Search for the cell housing the specified text and yield its (X, Y) center coordinate. 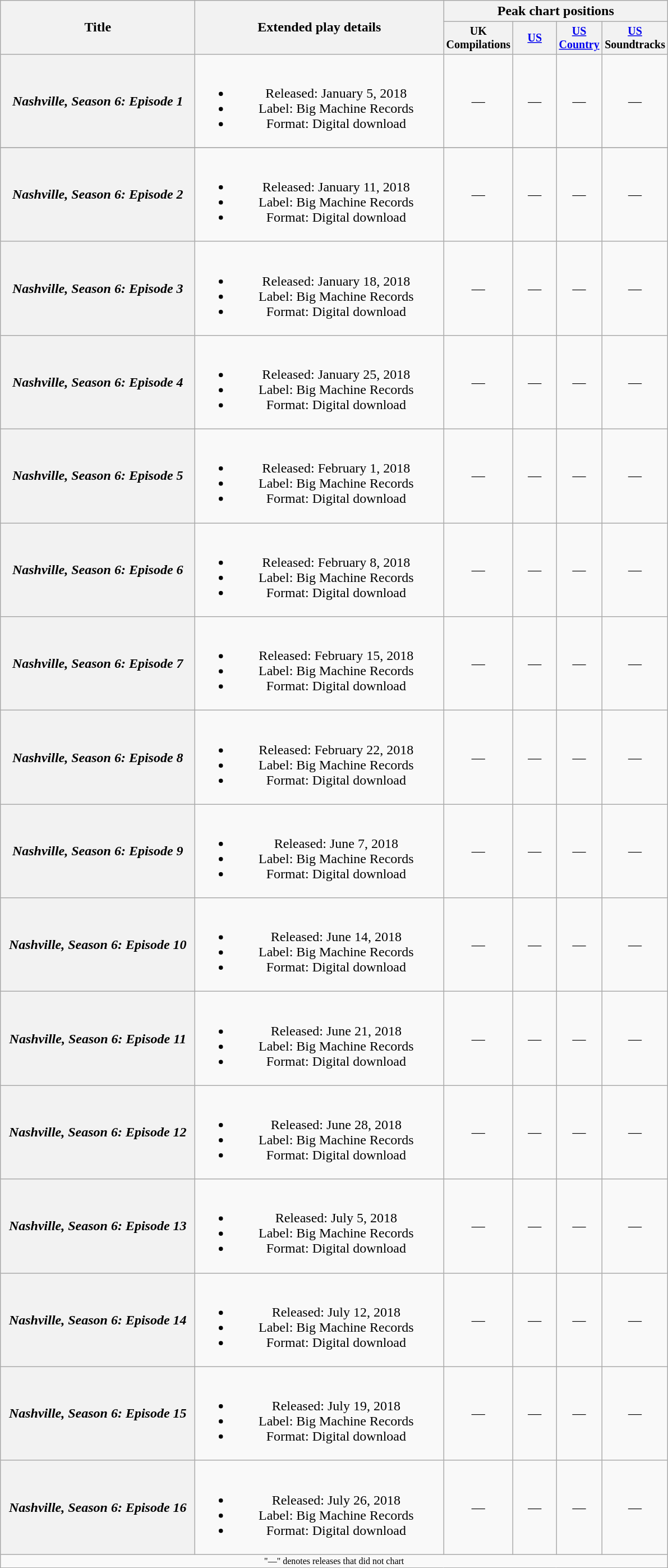
Nashville, Season 6: Episode 14 (98, 1320)
Released: January 11, 2018Label: Big Machine RecordsFormat: Digital download (320, 194)
Released: February 22, 2018Label: Big Machine RecordsFormat: Digital download (320, 758)
Nashville, Season 6: Episode 2 (98, 194)
UK Compilations (478, 38)
US Country (579, 38)
Nashville, Season 6: Episode 8 (98, 758)
Nashville, Season 6: Episode 9 (98, 851)
Released: June 21, 2018Label: Big Machine RecordsFormat: Digital download (320, 1038)
Released: July 26, 2018Label: Big Machine RecordsFormat: Digital download (320, 1507)
Nashville, Season 6: Episode 6 (98, 570)
Released: June 7, 2018Label: Big Machine RecordsFormat: Digital download (320, 851)
Peak chart positions (556, 11)
USSoundtracks (635, 38)
Nashville, Season 6: Episode 3 (98, 288)
Released: January 18, 2018Label: Big Machine RecordsFormat: Digital download (320, 288)
Nashville, Season 6: Episode 4 (98, 382)
Released: February 1, 2018Label: Big Machine RecordsFormat: Digital download (320, 476)
Nashville, Season 6: Episode 5 (98, 476)
Released: January 5, 2018Label: Big Machine RecordsFormat: Digital download (320, 101)
Released: February 8, 2018Label: Big Machine RecordsFormat: Digital download (320, 570)
Released: June 14, 2018Label: Big Machine RecordsFormat: Digital download (320, 945)
Title (98, 27)
Nashville, Season 6: Episode 12 (98, 1133)
Nashville, Season 6: Episode 15 (98, 1413)
Nashville, Season 6: Episode 10 (98, 945)
Extended play details (320, 27)
"—" denotes releases that did not chart (334, 1561)
Released: July 19, 2018Label: Big Machine RecordsFormat: Digital download (320, 1413)
Released: June 28, 2018Label: Big Machine RecordsFormat: Digital download (320, 1133)
Released: July 12, 2018Label: Big Machine RecordsFormat: Digital download (320, 1320)
Nashville, Season 6: Episode 7 (98, 663)
Released: February 15, 2018Label: Big Machine RecordsFormat: Digital download (320, 663)
Released: January 25, 2018Label: Big Machine RecordsFormat: Digital download (320, 382)
Released: July 5, 2018Label: Big Machine RecordsFormat: Digital download (320, 1226)
Nashville, Season 6: Episode 11 (98, 1038)
Nashville, Season 6: Episode 13 (98, 1226)
Nashville, Season 6: Episode 1 (98, 101)
US (535, 38)
Nashville, Season 6: Episode 16 (98, 1507)
